Find where the given text appears and provide that cell's center as (X, Y) coordinate. 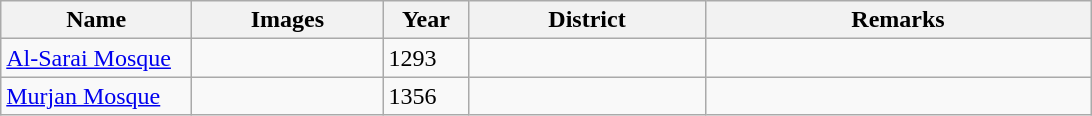
1293 (426, 58)
Al-Sarai Mosque (96, 58)
Name (96, 20)
Year (426, 20)
Images (288, 20)
Remarks (898, 20)
District (587, 20)
Murjan Mosque (96, 96)
1356 (426, 96)
